Locate the cell with the specified text and output its (X, Y) center coordinate. 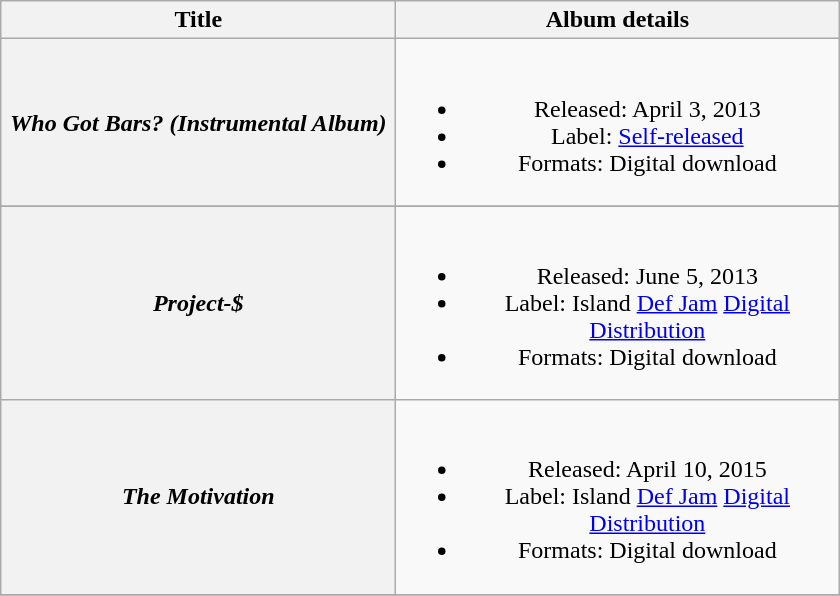
Released: June 5, 2013Label: Island Def Jam Digital DistributionFormats: Digital download (618, 303)
The Motivation (198, 497)
Who Got Bars? (Instrumental Album) (198, 122)
Project-$ (198, 303)
Title (198, 20)
Released: April 10, 2015Label: Island Def Jam Digital DistributionFormats: Digital download (618, 497)
Album details (618, 20)
Released: April 3, 2013 Label: Self-releasedFormats: Digital download (618, 122)
